Find where the given text appears and provide that cell's center as [X, Y] coordinate. 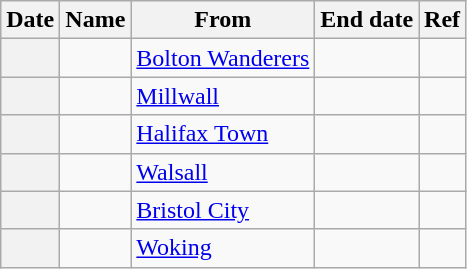
From [223, 20]
Ref [442, 20]
Bolton Wanderers [223, 58]
Woking [223, 248]
Name [96, 20]
Halifax Town [223, 134]
End date [367, 20]
Bristol City [223, 210]
Date [30, 20]
Walsall [223, 172]
Millwall [223, 96]
